Extract the (X, Y) coordinate from the center of the cell holding the provided text.  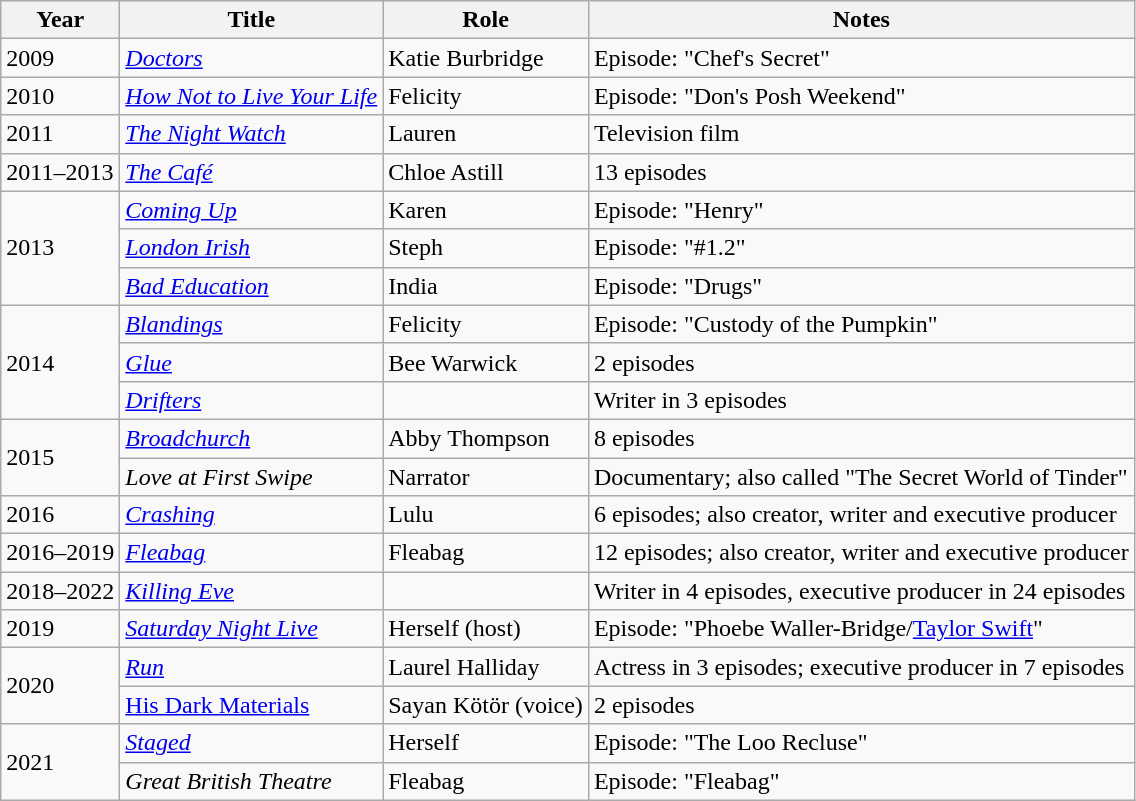
Broadchurch (252, 438)
2009 (60, 58)
Actress in 3 episodes; executive producer in 7 episodes (861, 667)
8 episodes (861, 438)
2015 (60, 457)
Lulu (486, 515)
Run (252, 667)
Episode: "Chef's Secret" (861, 58)
Narrator (486, 477)
2016 (60, 515)
Herself (486, 743)
2011–2013 (60, 172)
12 episodes; also creator, writer and executive producer (861, 553)
Karen (486, 210)
Coming Up (252, 210)
Love at First Swipe (252, 477)
2010 (60, 96)
Abby Thompson (486, 438)
The Café (252, 172)
Title (252, 20)
Katie Burbridge (486, 58)
Killing Eve (252, 591)
Episode: "Don's Posh Weekend" (861, 96)
2020 (60, 686)
Writer in 3 episodes (861, 400)
Notes (861, 20)
Episode: "Custody of the Pumpkin" (861, 324)
2016–2019 (60, 553)
Episode: "Fleabag" (861, 781)
The Night Watch (252, 134)
Episode: "The Loo Recluse" (861, 743)
2014 (60, 362)
Great British Theatre (252, 781)
6 episodes; also creator, writer and executive producer (861, 515)
Crashing (252, 515)
Bad Education (252, 286)
2021 (60, 762)
His Dark Materials (252, 705)
Doctors (252, 58)
Blandings (252, 324)
Episode: "Drugs" (861, 286)
Episode: "Phoebe Waller-Bridge/Taylor Swift" (861, 629)
Writer in 4 episodes, executive producer in 24 episodes (861, 591)
Bee Warwick (486, 362)
Episode: "Henry" (861, 210)
Year (60, 20)
Lauren (486, 134)
Episode: "#1.2" (861, 248)
Chloe Astill (486, 172)
2018–2022 (60, 591)
2013 (60, 248)
India (486, 286)
London Irish (252, 248)
Laurel Halliday (486, 667)
Television film (861, 134)
2011 (60, 134)
Sayan Kötör (voice) (486, 705)
Documentary; also called "The Secret World of Tinder" (861, 477)
Glue (252, 362)
Saturday Night Live (252, 629)
13 episodes (861, 172)
Staged (252, 743)
Herself (host) (486, 629)
Drifters (252, 400)
Role (486, 20)
How Not to Live Your Life (252, 96)
2019 (60, 629)
Steph (486, 248)
